Return [X, Y] of the center of cell containing provided text 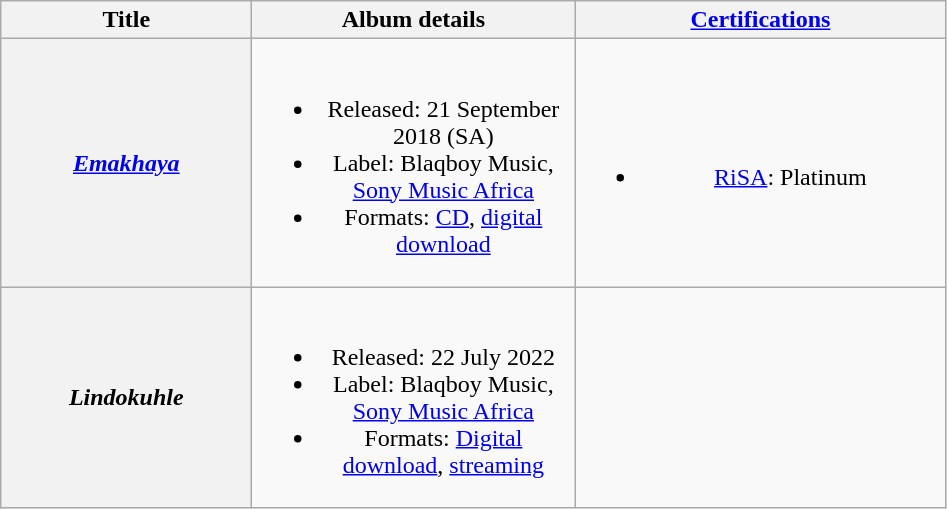
Released: 21 September 2018 (SA)Label: Blaqboy Music, Sony Music AfricaFormats: CD, digital download [414, 163]
Title [126, 20]
Released: 22 July 2022 Label: Blaqboy Music, Sony Music AfricaFormats: Digital download, streaming [414, 398]
Lindokuhle [126, 398]
RiSA: Platinum [760, 163]
Certifications [760, 20]
Emakhaya [126, 163]
Album details [414, 20]
